Output the [x, y] coordinate of the center of the cell containing the given text.  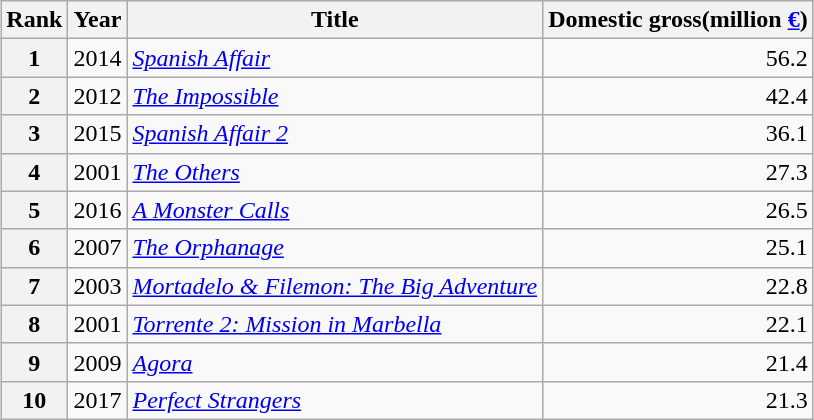
2003 [98, 286]
The Impossible [335, 96]
2014 [98, 58]
42.4 [678, 96]
22.1 [678, 324]
2012 [98, 96]
Spanish Affair [335, 58]
Spanish Affair 2 [335, 134]
26.5 [678, 210]
Domestic gross(million €) [678, 20]
The Others [335, 172]
Perfect Strangers [335, 400]
2007 [98, 248]
2016 [98, 210]
21.4 [678, 362]
Agora [335, 362]
27.3 [678, 172]
22.8 [678, 286]
Rank [34, 20]
8 [34, 324]
6 [34, 248]
A Monster Calls [335, 210]
Title [335, 20]
56.2 [678, 58]
2009 [98, 362]
2017 [98, 400]
21.3 [678, 400]
36.1 [678, 134]
5 [34, 210]
Mortadelo & Filemon: The Big Adventure [335, 286]
10 [34, 400]
25.1 [678, 248]
The Orphanage [335, 248]
Year [98, 20]
2 [34, 96]
4 [34, 172]
2015 [98, 134]
Torrente 2: Mission in Marbella [335, 324]
7 [34, 286]
9 [34, 362]
3 [34, 134]
1 [34, 58]
